Search for the cell housing the specified text and yield its [x, y] center coordinate. 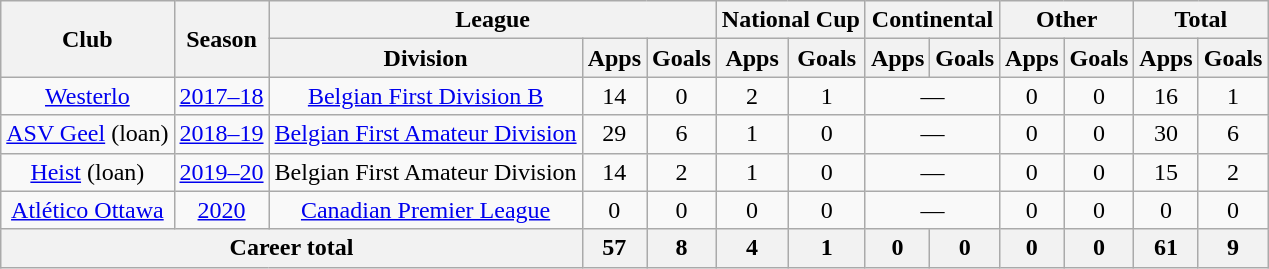
League [492, 20]
57 [614, 248]
ASV Geel (loan) [88, 134]
Atlético Ottawa [88, 210]
Heist (loan) [88, 172]
Total [1201, 20]
61 [1166, 248]
Canadian Premier League [426, 210]
2017–18 [222, 96]
30 [1166, 134]
Division [426, 58]
Career total [292, 248]
National Cup [790, 20]
Belgian First Division B [426, 96]
Other [1067, 20]
16 [1166, 96]
Continental [932, 20]
2019–20 [222, 172]
Westerlo [88, 96]
8 [682, 248]
15 [1166, 172]
2020 [222, 210]
9 [1233, 248]
4 [752, 248]
Club [88, 39]
29 [614, 134]
2018–19 [222, 134]
Season [222, 39]
